Extract the [x, y] coordinate from the center of the cell holding the provided text.  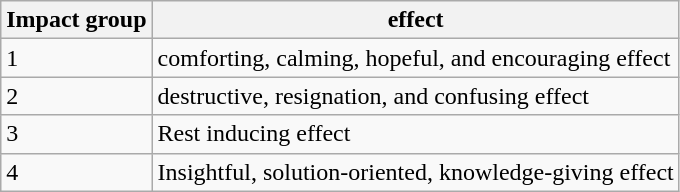
4 [76, 172]
destructive, resignation, and confusing effect [416, 96]
2 [76, 96]
Rest inducing effect [416, 134]
Impact group [76, 20]
comforting, calming, hopeful, and encouraging effect [416, 58]
1 [76, 58]
3 [76, 134]
effect [416, 20]
Insightful, solution-oriented, knowledge-giving effect [416, 172]
